Detect which cell encompasses the target text, then output its [X, Y] center coordinate. 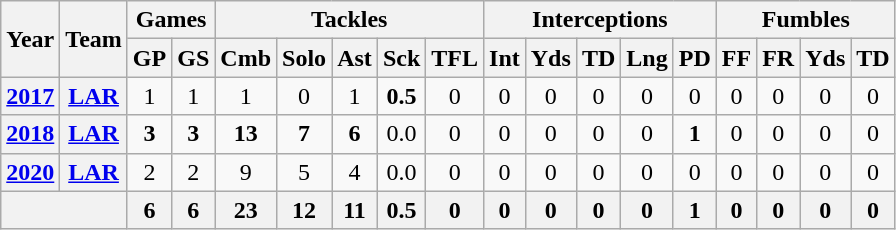
7 [304, 134]
FR [778, 58]
23 [246, 210]
TFL [455, 58]
2020 [30, 172]
Int [505, 58]
Team [94, 39]
4 [355, 172]
2018 [30, 134]
Year [30, 39]
Ast [355, 58]
9 [246, 172]
Games [170, 20]
Sck [401, 58]
PD [694, 58]
Solo [304, 58]
Lng [647, 58]
Tackles [350, 20]
GS [194, 58]
FF [736, 58]
Cmb [246, 58]
GP [149, 58]
Interceptions [600, 20]
5 [304, 172]
Fumbles [806, 20]
2017 [30, 96]
13 [246, 134]
11 [355, 210]
12 [304, 210]
